Provide the [x, y] coordinate of the cell's center where the given text is located.  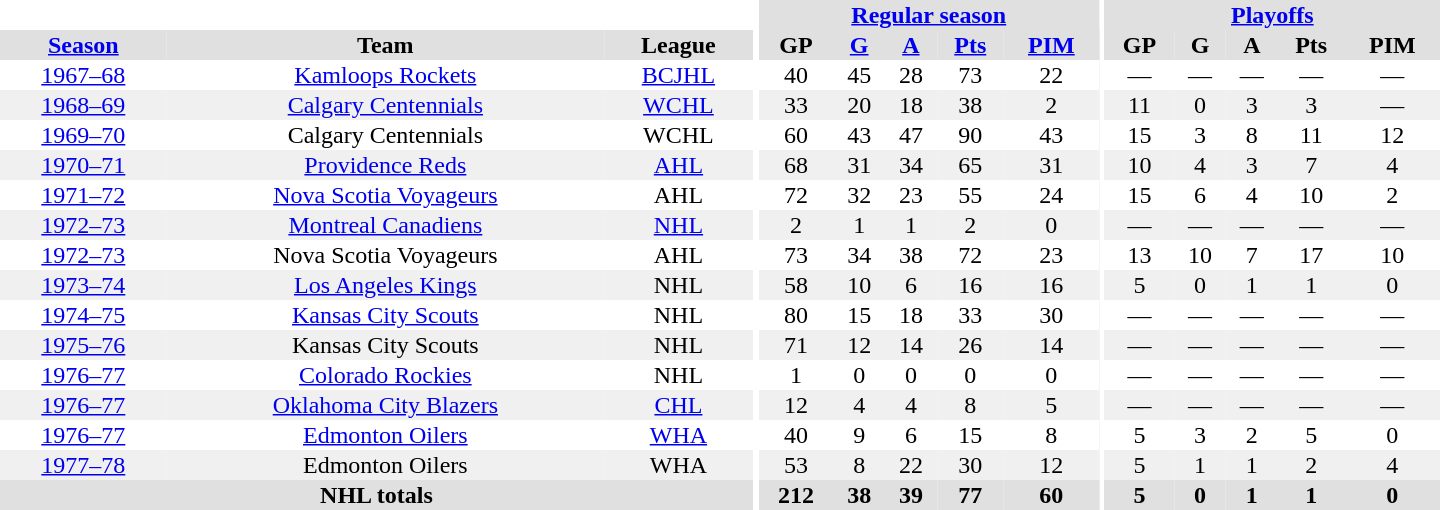
1977–78 [84, 465]
45 [859, 75]
Playoffs [1272, 15]
1967–68 [84, 75]
28 [911, 75]
9 [859, 435]
20 [859, 105]
Season [84, 45]
77 [970, 495]
53 [796, 465]
1973–74 [84, 285]
58 [796, 285]
Los Angeles Kings [386, 285]
Providence Reds [386, 165]
Oklahoma City Blazers [386, 405]
39 [911, 495]
League [678, 45]
17 [1312, 255]
CHL [678, 405]
1974–75 [84, 315]
Colorado Rockies [386, 375]
212 [796, 495]
90 [970, 135]
80 [796, 315]
1975–76 [84, 345]
Regular season [929, 15]
Kamloops Rockets [386, 75]
55 [970, 195]
47 [911, 135]
1970–71 [84, 165]
Montreal Canadiens [386, 225]
BCJHL [678, 75]
24 [1052, 195]
1969–70 [84, 135]
NHL totals [376, 495]
26 [970, 345]
Team [386, 45]
1971–72 [84, 195]
32 [859, 195]
13 [1140, 255]
1968–69 [84, 105]
68 [796, 165]
65 [970, 165]
71 [796, 345]
